Identify which cell holds the provided text, then report its (x, y) central coordinate. 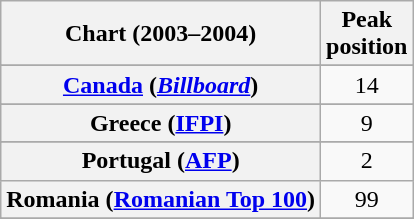
Canada (Billboard) (161, 85)
Peakposition (367, 34)
2 (367, 161)
99 (367, 199)
Romania (Romanian Top 100) (161, 199)
Greece (IFPI) (161, 123)
9 (367, 123)
14 (367, 85)
Chart (2003–2004) (161, 34)
Portugal (AFP) (161, 161)
